Output the [X, Y] coordinate of the center of the cell containing the given text.  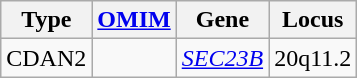
Type [46, 20]
Locus [313, 20]
CDAN2 [46, 58]
Gene [222, 20]
OMIM [134, 20]
20q11.2 [313, 58]
SEC23B [222, 58]
